For the text-containing cell, return its midpoint in [X, Y] coordinate format. 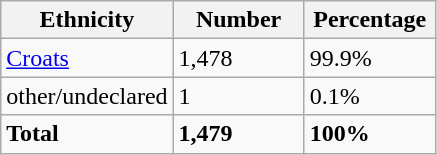
other/undeclared [87, 96]
100% [370, 134]
Number [238, 20]
Ethnicity [87, 20]
1 [238, 96]
1,479 [238, 134]
0.1% [370, 96]
Percentage [370, 20]
1,478 [238, 58]
Total [87, 134]
Croats [87, 58]
99.9% [370, 58]
